Extract the (X, Y) coordinate from the center of the cell holding the provided text.  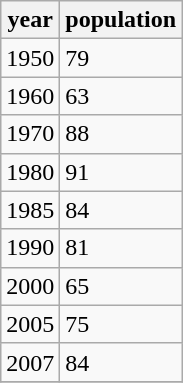
88 (121, 134)
75 (121, 324)
91 (121, 172)
year (30, 20)
1950 (30, 58)
2007 (30, 362)
1980 (30, 172)
2005 (30, 324)
79 (121, 58)
population (121, 20)
81 (121, 248)
1970 (30, 134)
1990 (30, 248)
1985 (30, 210)
63 (121, 96)
65 (121, 286)
1960 (30, 96)
2000 (30, 286)
